Pinpoint the cell where the given text exists, returning its [X, Y] midpoint coordinate. 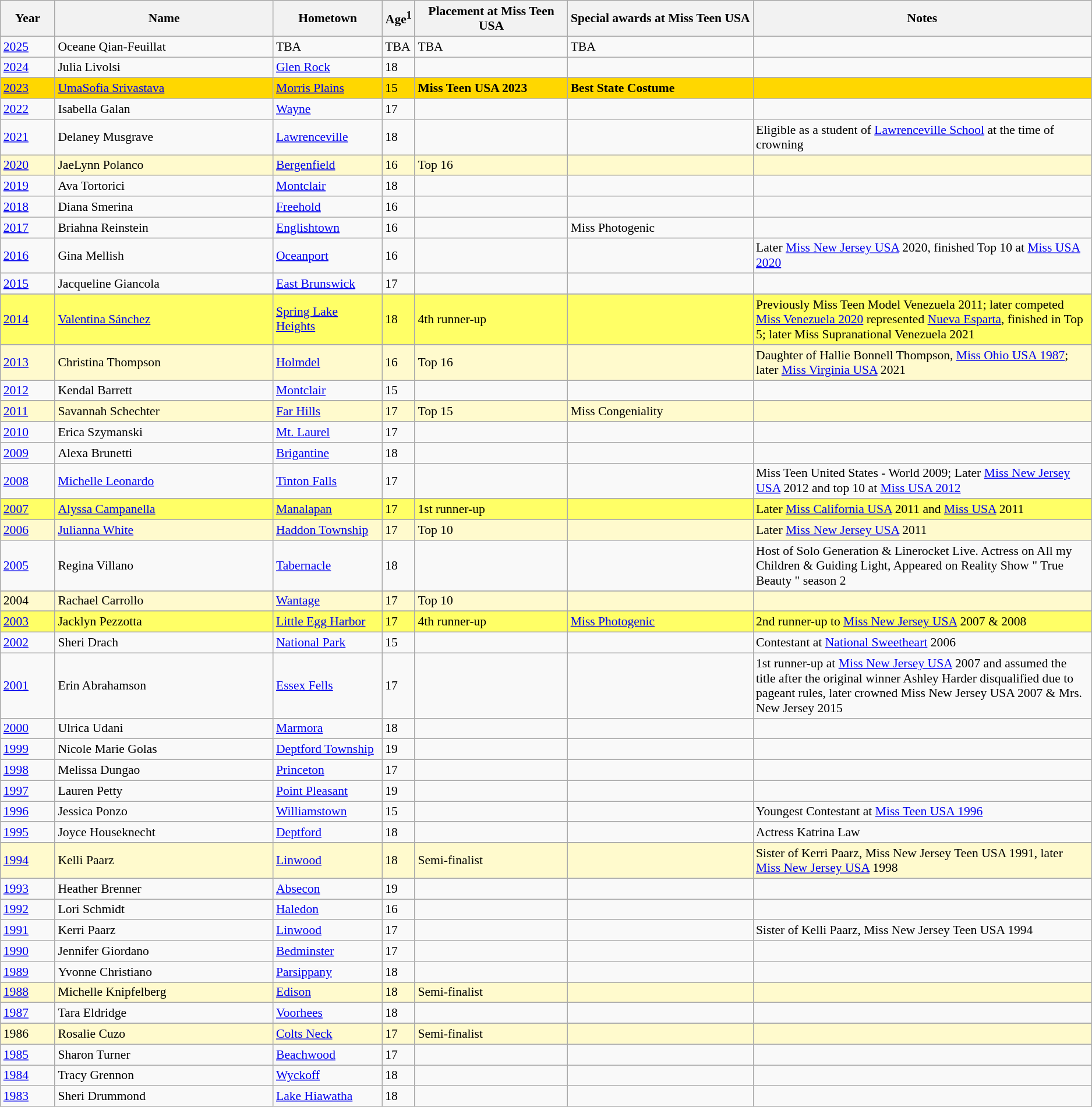
1986 [28, 1034]
Best State Costume [660, 89]
2000 [28, 728]
Lori Schmidt [164, 910]
Year [28, 19]
Hometown [327, 19]
1994 [28, 861]
Edison [327, 992]
2007 [28, 510]
Rosalie Cuzo [164, 1034]
Name [164, 19]
1st runner-up [491, 510]
Spring Lake Heights [327, 319]
Valentina Sánchez [164, 319]
Jessica Ponzo [164, 812]
Actress Katrina Law [923, 833]
Isabella Galan [164, 109]
Christina Thompson [164, 362]
2021 [28, 137]
Age1 [398, 19]
Daughter of Hallie Bonnell Thompson, Miss Ohio USA 1987; later Miss Virginia USA 2021 [923, 362]
2013 [28, 362]
Melissa Dungao [164, 770]
Essex Fells [327, 685]
1993 [28, 889]
Mt. Laurel [327, 432]
Haledon [327, 910]
1987 [28, 1013]
1988 [28, 992]
Marmora [327, 728]
Beachwood [327, 1055]
Youngest Contestant at Miss Teen USA 1996 [923, 812]
2008 [28, 481]
Placement at Miss Teen USA [491, 19]
Heather Brenner [164, 889]
Tara Eldridge [164, 1013]
Ava Tortorici [164, 186]
2011 [28, 412]
Host of Solo Generation & Linerocket Live. Actress on All my Children & Guiding Light, Appeared on Reality Show " True Beauty " season 2 [923, 566]
2005 [28, 566]
Regina Villano [164, 566]
Wantage [327, 601]
Bedminster [327, 951]
2004 [28, 601]
Later Miss New Jersey USA 2011 [923, 530]
Alexa Brunetti [164, 453]
Nicole Marie Golas [164, 749]
1983 [28, 1097]
Miss Teen United States - World 2009; Later Miss New Jersey USA 2012 and top 10 at Miss USA 2012 [923, 481]
Wayne [327, 109]
Miss Teen USA 2023 [491, 89]
Sheri Drach [164, 643]
Yvonne Christiano [164, 972]
2019 [28, 186]
Later Miss California USA 2011 and Miss USA 2011 [923, 510]
Julianna White [164, 530]
Colts Neck [327, 1034]
2002 [28, 643]
Sister of Kerri Paarz, Miss New Jersey Teen USA 1991, later Miss New Jersey USA 1998 [923, 861]
Notes [923, 19]
Deptford [327, 833]
Sister of Kelli Paarz, Miss New Jersey Teen USA 1994 [923, 931]
Savannah Schechter [164, 412]
Joyce Houseknecht [164, 833]
2001 [28, 685]
2003 [28, 622]
2010 [28, 432]
2025 [28, 47]
Contestant at National Sweetheart 2006 [923, 643]
2014 [28, 319]
2023 [28, 89]
Lauren Petty [164, 791]
East Brunswick [327, 284]
2020 [28, 165]
Tracy Grennon [164, 1076]
2016 [28, 255]
2017 [28, 228]
Erin Abrahamson [164, 685]
Princeton [327, 770]
Little Egg Harbor [327, 622]
1985 [28, 1055]
1989 [28, 972]
Michelle Leonardo [164, 481]
1996 [28, 812]
Kerri Paarz [164, 931]
1995 [28, 833]
Sheri Drummond [164, 1097]
Bergenfield [327, 165]
Jacklyn Pezzotta [164, 622]
Diana Smerina [164, 207]
2009 [28, 453]
2015 [28, 284]
1997 [28, 791]
Special awards at Miss Teen USA [660, 19]
1984 [28, 1076]
Point Pleasant [327, 791]
Kelli Paarz [164, 861]
1998 [28, 770]
Brigantine [327, 453]
Sharon Turner [164, 1055]
2006 [28, 530]
1999 [28, 749]
Voorhees [327, 1013]
Lake Hiawatha [327, 1097]
Jacqueline Giancola [164, 284]
1991 [28, 931]
Freehold [327, 207]
Alyssa Campanella [164, 510]
Englishtown [327, 228]
2022 [28, 109]
Julia Livolsi [164, 68]
2018 [28, 207]
Morris Plains [327, 89]
1992 [28, 910]
1990 [28, 951]
Absecon [327, 889]
Oceane Qian-Feuillat [164, 47]
UmaSofia Srivastava [164, 89]
Kendal Barrett [164, 391]
2nd runner-up to Miss New Jersey USA 2007 & 2008 [923, 622]
Oceanport [327, 255]
2024 [28, 68]
Manalapan [327, 510]
National Park [327, 643]
Haddon Township [327, 530]
Parsippany [327, 972]
Tabernacle [327, 566]
Far Hills [327, 412]
Later Miss New Jersey USA 2020, finished Top 10 at Miss USA 2020 [923, 255]
Williamstown [327, 812]
Rachael Carrollo [164, 601]
Holmdel [327, 362]
Miss Congeniality [660, 412]
Wyckoff [327, 1076]
Deptford Township [327, 749]
Glen Rock [327, 68]
Michelle Knipfelberg [164, 992]
Gina Mellish [164, 255]
Delaney Musgrave [164, 137]
Ulrica Udani [164, 728]
Top 15 [491, 412]
Lawrenceville [327, 137]
Erica Szymanski [164, 432]
Jennifer Giordano [164, 951]
JaeLynn Polanco [164, 165]
Eligible as a student of Lawrenceville School at the time of crowning [923, 137]
2012 [28, 391]
Briahna Reinstein [164, 228]
Tinton Falls [327, 481]
